Determine the [X, Y] coordinate at the center of the cell enclosing the given text.  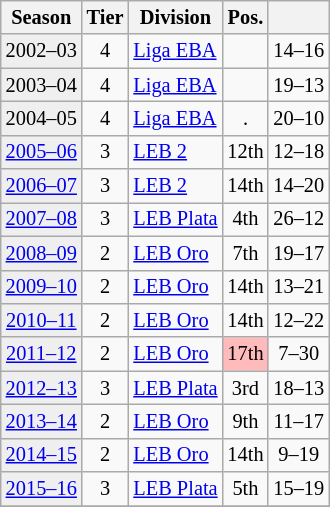
15–19 [298, 489]
2007–08 [42, 219]
Season [42, 17]
4th [245, 219]
14–16 [298, 51]
2004–05 [42, 118]
2003–04 [42, 85]
2014–15 [42, 455]
2009–10 [42, 287]
17th [245, 354]
12–22 [298, 320]
12th [245, 152]
Tier [106, 17]
2002–03 [42, 51]
2011–12 [42, 354]
Pos. [245, 17]
13–21 [298, 287]
2010–11 [42, 320]
20–10 [298, 118]
14–20 [298, 186]
Division [175, 17]
19–13 [298, 85]
12–18 [298, 152]
19–17 [298, 253]
2005–06 [42, 152]
9–19 [298, 455]
3rd [245, 388]
2013–14 [42, 421]
7th [245, 253]
18–13 [298, 388]
. [245, 118]
9th [245, 421]
5th [245, 489]
11–17 [298, 421]
26–12 [298, 219]
2006–07 [42, 186]
2012–13 [42, 388]
2008–09 [42, 253]
2015–16 [42, 489]
7–30 [298, 354]
